Search for the cell housing the specified text and yield its [x, y] center coordinate. 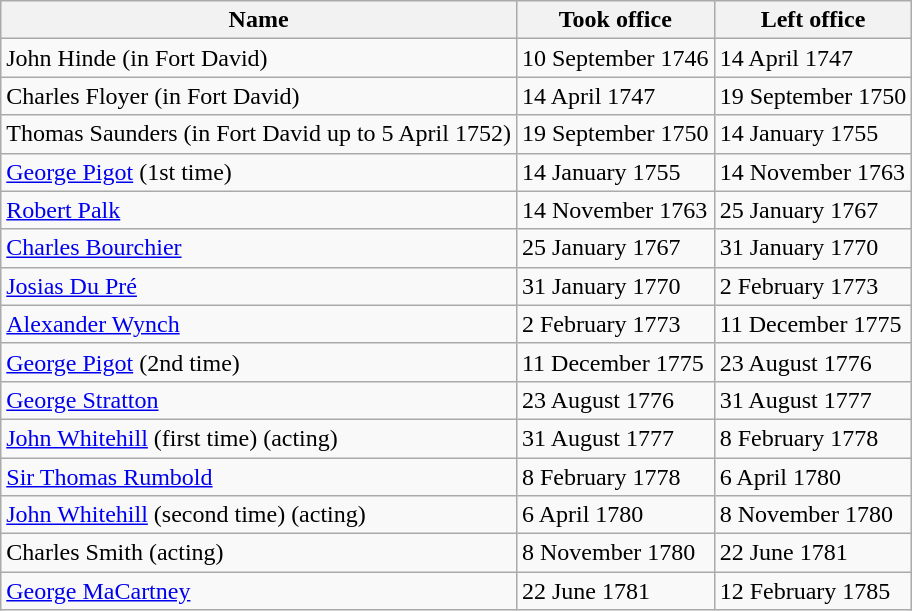
Took office [615, 20]
Thomas Saunders (in Fort David up to 5 April 1752) [259, 134]
Charles Floyer (in Fort David) [259, 96]
Left office [813, 20]
George Pigot (2nd time) [259, 362]
Josias Du Pré [259, 286]
12 February 1785 [813, 591]
Charles Bourchier [259, 248]
George Pigot (1st time) [259, 172]
Name [259, 20]
John Hinde (in Fort David) [259, 58]
Charles Smith (acting) [259, 553]
John Whitehill (first time) (acting) [259, 438]
Alexander Wynch [259, 324]
George Stratton [259, 400]
Robert Palk [259, 210]
John Whitehill (second time) (acting) [259, 515]
George MaCartney [259, 591]
10 September 1746 [615, 58]
Sir Thomas Rumbold [259, 477]
